Pinpoint the cell where the given text exists, returning its [X, Y] midpoint coordinate. 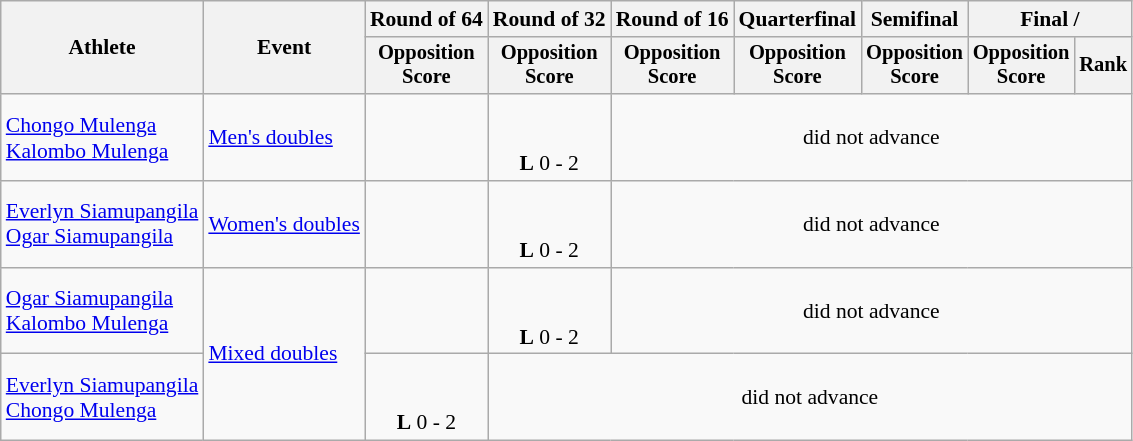
Semifinal [914, 19]
Everlyn SiamupangilaChongo Mulenga [102, 398]
Mixed doubles [284, 354]
Rank [1103, 66]
Quarterfinal [798, 19]
Round of 16 [672, 19]
Women's doubles [284, 224]
Ogar SiamupangilaKalombo Mulenga [102, 312]
Men's doubles [284, 138]
Final / [1050, 19]
Athlete [102, 48]
Chongo MulengaKalombo Mulenga [102, 138]
Event [284, 48]
Everlyn SiamupangilaOgar Siamupangila [102, 224]
Round of 64 [426, 19]
Round of 32 [550, 19]
